Scan for the cell matching the given text and deliver its [X, Y] coordinate at center. 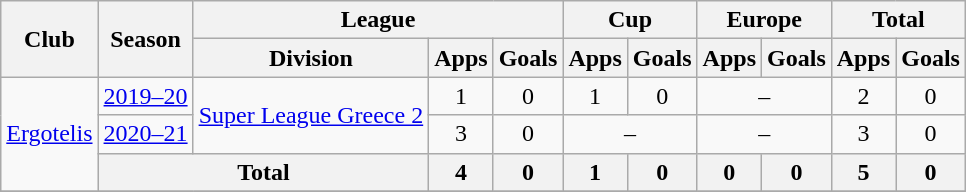
League [378, 20]
2 [863, 96]
Cup [630, 20]
Ergotelis [50, 134]
Club [50, 39]
Europe [764, 20]
2020–21 [146, 134]
Season [146, 39]
2019–20 [146, 96]
Super League Greece 2 [311, 115]
4 [461, 172]
5 [863, 172]
Division [311, 58]
